Locate the cell with the specified text and output its [x, y] center coordinate. 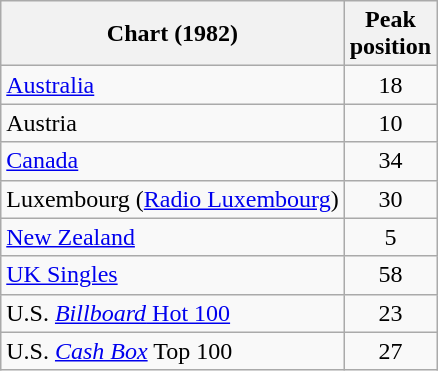
5 [390, 237]
27 [390, 351]
New Zealand [172, 237]
Chart (1982) [172, 34]
10 [390, 123]
18 [390, 85]
30 [390, 199]
Luxembourg (Radio Luxembourg) [172, 199]
UK Singles [172, 275]
23 [390, 313]
Peakposition [390, 34]
58 [390, 275]
Canada [172, 161]
Austria [172, 123]
Australia [172, 85]
U.S. Billboard Hot 100 [172, 313]
U.S. Cash Box Top 100 [172, 351]
34 [390, 161]
